Detect which cell encompasses the target text, then output its [X, Y] center coordinate. 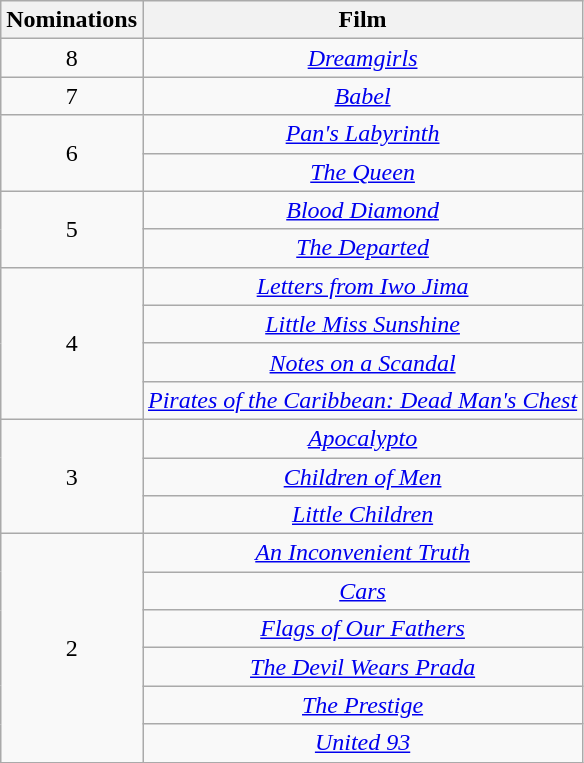
An Inconvenient Truth [362, 553]
7 [72, 96]
Dreamgirls [362, 58]
Nominations [72, 20]
Cars [362, 591]
Babel [362, 96]
6 [72, 153]
Little Miss Sunshine [362, 324]
Flags of Our Fathers [362, 629]
The Departed [362, 248]
Children of Men [362, 477]
Pirates of the Caribbean: Dead Man's Chest [362, 400]
The Prestige [362, 705]
8 [72, 58]
5 [72, 229]
Letters from Iwo Jima [362, 286]
2 [72, 648]
Little Children [362, 515]
The Queen [362, 172]
The Devil Wears Prada [362, 667]
Notes on a Scandal [362, 362]
Blood Diamond [362, 210]
3 [72, 476]
United 93 [362, 743]
4 [72, 343]
Pan's Labyrinth [362, 134]
Film [362, 20]
Apocalypto [362, 438]
